Find where the given text appears and provide that cell's center as [X, Y] coordinate. 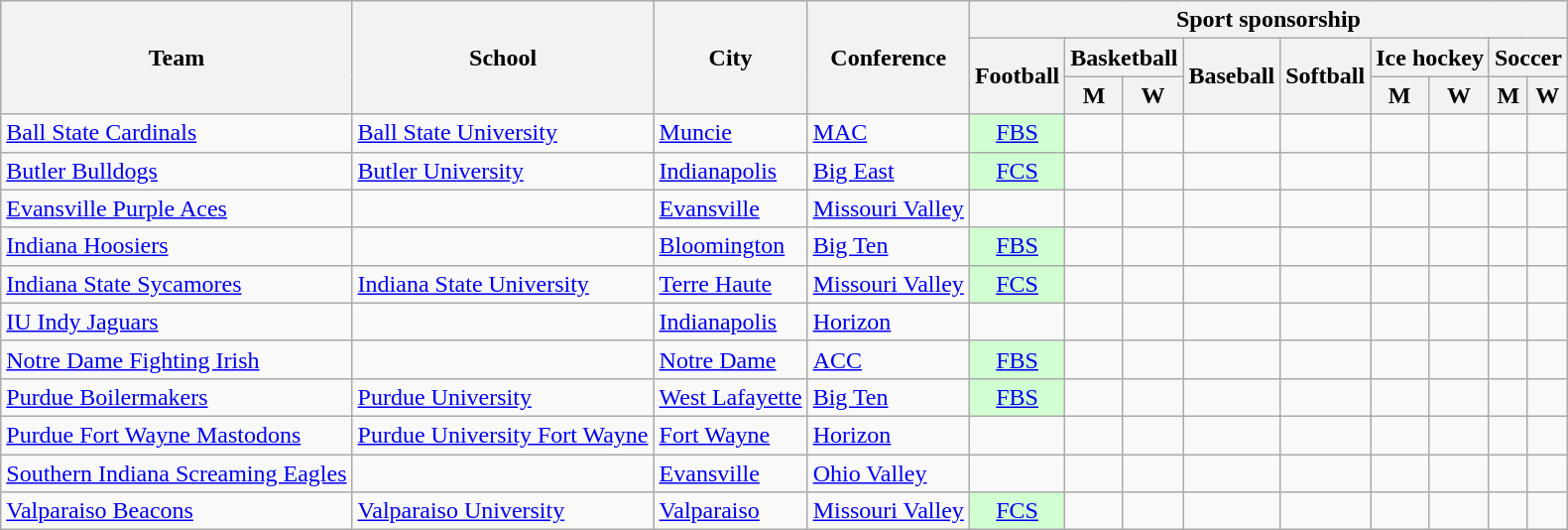
Football [1017, 76]
Softball [1325, 76]
Ball State Cardinals [177, 133]
Purdue University [503, 397]
Fort Wayne [730, 435]
Evansville Purple Aces [177, 208]
Bloomington [730, 246]
Conference [889, 58]
Valparaiso University [503, 511]
Sport sponsorship [1267, 20]
IU Indy Jaguars [177, 322]
Southern Indiana Screaming Eagles [177, 473]
Butler University [503, 171]
Purdue Boilermakers [177, 397]
West Lafayette [730, 397]
Big East [889, 171]
Muncie [730, 133]
Ohio Valley [889, 473]
Indiana State Sycamores [177, 284]
Ice hockey [1430, 58]
Indiana Hoosiers [177, 246]
Valparaiso [730, 511]
ACC [889, 359]
Butler Bulldogs [177, 171]
Notre Dame Fighting Irish [177, 359]
Terre Haute [730, 284]
Basketball [1125, 58]
Ball State University [503, 133]
MAC [889, 133]
Purdue Fort Wayne Mastodons [177, 435]
Baseball [1232, 76]
Indiana State University [503, 284]
School [503, 58]
Team [177, 58]
Purdue University Fort Wayne [503, 435]
Valparaiso Beacons [177, 511]
Notre Dame [730, 359]
City [730, 58]
Soccer [1527, 58]
